Find where the given text appears and provide that cell's center as (X, Y) coordinate. 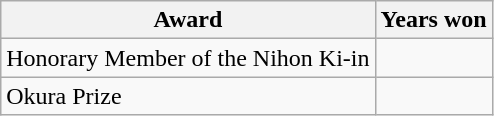
Years won (434, 20)
Award (188, 20)
Honorary Member of the Nihon Ki-in (188, 58)
Okura Prize (188, 96)
